Return [X, Y] of the center of cell containing provided text 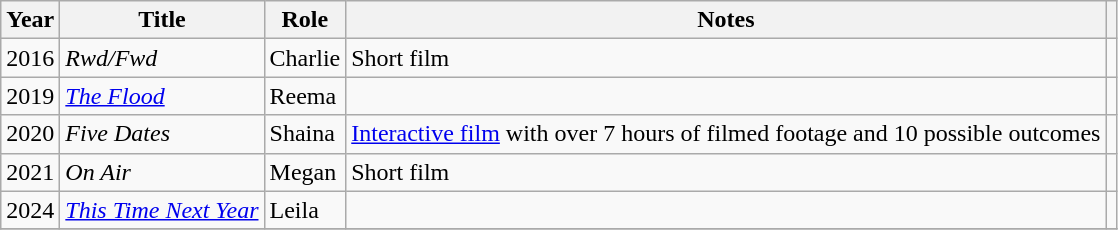
2019 [30, 96]
2021 [30, 172]
2020 [30, 134]
This Time Next Year [162, 210]
Year [30, 20]
Reema [305, 96]
Megan [305, 172]
The Flood [162, 96]
Notes [726, 20]
Charlie [305, 58]
Five Dates [162, 134]
On Air [162, 172]
Shaina [305, 134]
2016 [30, 58]
Title [162, 20]
Interactive film with over 7 hours of filmed footage and 10 possible outcomes [726, 134]
Role [305, 20]
2024 [30, 210]
Leila [305, 210]
Rwd/Fwd [162, 58]
